Pinpoint the cell where the given text exists, returning its (x, y) midpoint coordinate. 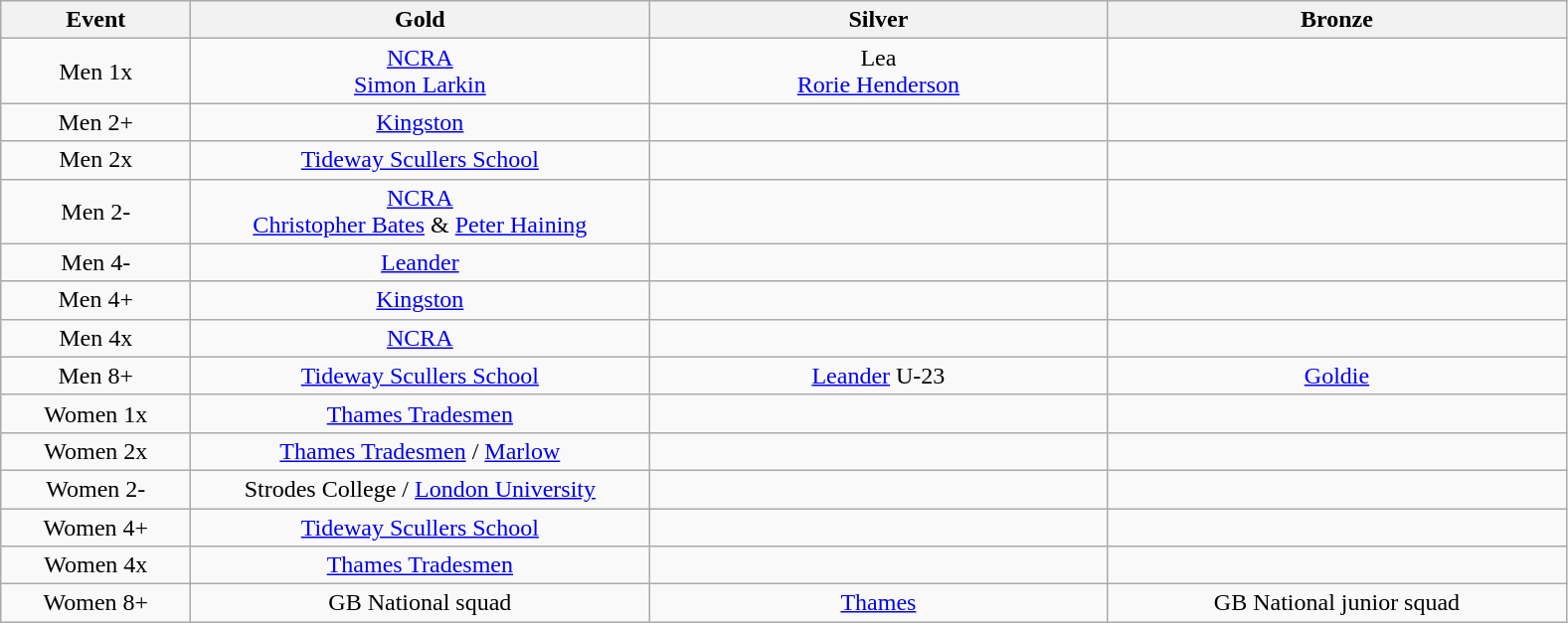
Men 2x (95, 160)
Women 2x (95, 451)
Men 4x (95, 338)
LeaRorie Henderson (879, 72)
NCRA Christopher Bates & Peter Haining (420, 211)
Goldie (1336, 376)
Men 4- (95, 262)
Women 1x (95, 413)
Men 2- (95, 211)
Men 8+ (95, 376)
Leander (420, 262)
Thames (879, 603)
Men 2+ (95, 122)
Women 8+ (95, 603)
Men 4+ (95, 300)
Women 4x (95, 565)
Women 4+ (95, 528)
Event (95, 20)
Gold (420, 20)
GB National junior squad (1336, 603)
Men 1x (95, 72)
Leander U-23 (879, 376)
Bronze (1336, 20)
Women 2- (95, 489)
NCRASimon Larkin (420, 72)
Thames Tradesmen / Marlow (420, 451)
GB National squad (420, 603)
NCRA (420, 338)
Strodes College / London University (420, 489)
Silver (879, 20)
